Determine the [X, Y] coordinate at the center of the cell enclosing the given text.  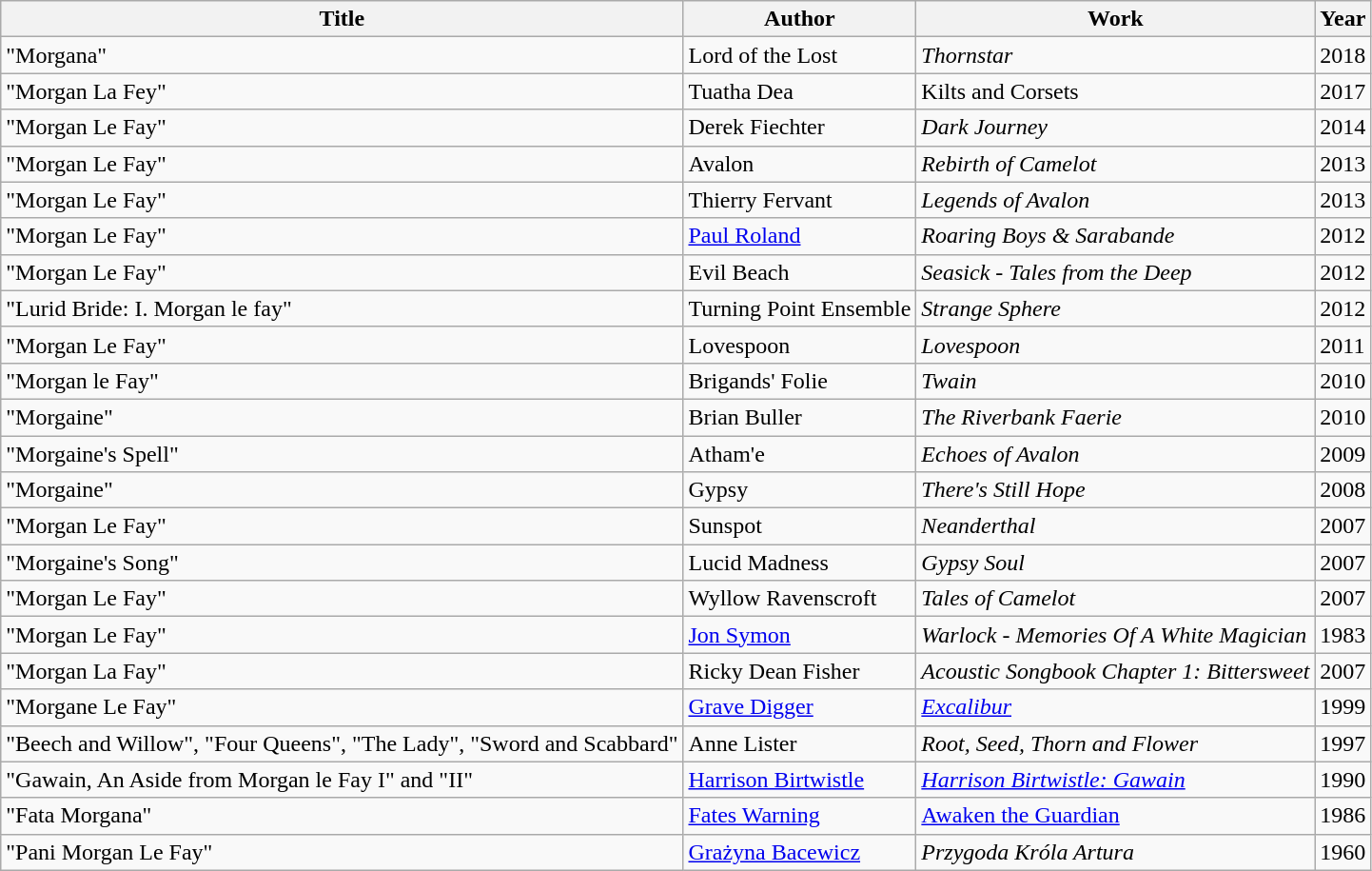
Roaring Boys & Sarabande [1115, 236]
"Beech and Willow", "Four Queens", "The Lady", "Sword and Scabbard" [343, 743]
1997 [1343, 743]
"Morgane Le Fay" [343, 707]
Kilts and Corsets [1115, 91]
Seasick - Tales from the Deep [1115, 272]
Thornstar [1115, 55]
Tales of Camelot [1115, 599]
Brigands' Folie [799, 381]
Wyllow Ravenscroft [799, 599]
Harrison Birtwistle [799, 780]
"Morgaine's Song" [343, 563]
1986 [1343, 816]
Jon Symon [799, 635]
Lucid Madness [799, 563]
"Fata Morgana" [343, 816]
Lord of the Lost [799, 55]
1999 [1343, 707]
1983 [1343, 635]
Awaken the Guardian [1115, 816]
2017 [1343, 91]
"Pani Morgan Le Fay" [343, 852]
Evil Beach [799, 272]
Gypsy Soul [1115, 563]
2014 [1343, 128]
"Gawain, An Aside from Morgan le Fay I" and "II" [343, 780]
There's Still Hope [1115, 490]
Ricky Dean Fisher [799, 671]
Turning Point Ensemble [799, 308]
Root, Seed, Thorn and Flower [1115, 743]
2018 [1343, 55]
Legends of Avalon [1115, 200]
2011 [1343, 345]
Author [799, 19]
Rebirth of Camelot [1115, 164]
Excalibur [1115, 707]
Avalon [799, 164]
1960 [1343, 852]
"Morgaine's Spell" [343, 454]
Twain [1115, 381]
Thierry Fervant [799, 200]
2009 [1343, 454]
Acoustic Songbook Chapter 1: Bittersweet [1115, 671]
Anne Lister [799, 743]
2008 [1343, 490]
Warlock - Memories Of A White Magician [1115, 635]
1990 [1343, 780]
Tuatha Dea [799, 91]
Echoes of Avalon [1115, 454]
"Lurid Bride: I. Morgan le fay" [343, 308]
Neanderthal [1115, 526]
Atham'e [799, 454]
Harrison Birtwistle: Gawain [1115, 780]
Derek Fiechter [799, 128]
"Morgana" [343, 55]
Gypsy [799, 490]
The Riverbank Faerie [1115, 417]
Dark Journey [1115, 128]
Fates Warning [799, 816]
Year [1343, 19]
"Morgan La Fey" [343, 91]
Title [343, 19]
Paul Roland [799, 236]
Strange Sphere [1115, 308]
Grażyna Bacewicz [799, 852]
Grave Digger [799, 707]
Przygoda Króla Artura [1115, 852]
Work [1115, 19]
Brian Buller [799, 417]
Sunspot [799, 526]
"Morgan le Fay" [343, 381]
"Morgan La Fay" [343, 671]
